Determine the [X, Y] coordinate at the center of the cell enclosing the given text.  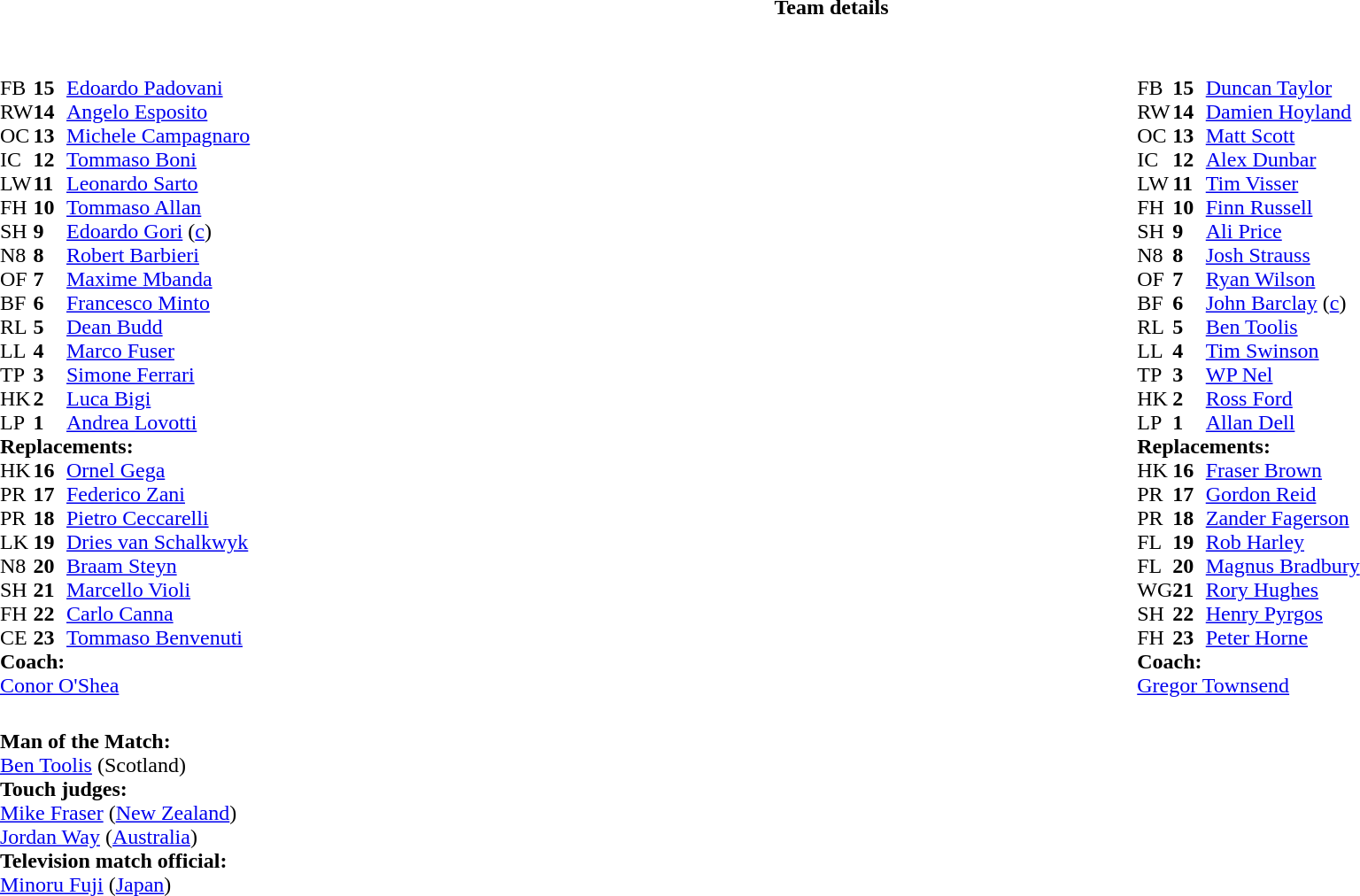
Maxime Mbanda [158, 280]
Finn Russell [1283, 207]
Rob Harley [1283, 542]
LK [17, 542]
Alex Dunbar [1283, 159]
Gregor Townsend [1248, 685]
Leonardo Sarto [158, 184]
WG [1155, 590]
Dries van Schalkwyk [158, 542]
Tim Swinson [1283, 351]
Ross Ford [1283, 398]
Tommaso Allan [158, 207]
Josh Strauss [1283, 255]
Tommaso Benvenuti [158, 637]
Robert Barbieri [158, 255]
Rory Hughes [1283, 590]
Damien Hoyland [1283, 112]
Peter Horne [1283, 637]
Pietro Ceccarelli [158, 519]
Fraser Brown [1283, 471]
Marco Fuser [158, 351]
Gordon Reid [1283, 494]
Ben Toolis [1283, 328]
Zander Fagerson [1283, 519]
Luca Bigi [158, 398]
Allan Dell [1283, 423]
Tim Visser [1283, 184]
John Barclay (c) [1283, 303]
Federico Zani [158, 494]
Magnus Bradbury [1283, 567]
Henry Pyrgos [1283, 614]
Edoardo Gori (c) [158, 232]
Ali Price [1283, 232]
WP Nel [1283, 375]
Francesco Minto [158, 303]
Andrea Lovotti [158, 423]
Michele Campagnaro [158, 136]
Conor O'Shea [125, 685]
Ryan Wilson [1283, 280]
Duncan Taylor [1283, 89]
Dean Budd [158, 328]
Matt Scott [1283, 136]
Angelo Esposito [158, 112]
Simone Ferrari [158, 375]
Edoardo Padovani [158, 89]
Marcello Violi [158, 590]
CE [17, 637]
Carlo Canna [158, 614]
Braam Steyn [158, 567]
Tommaso Boni [158, 159]
Ornel Gega [158, 471]
